From the cell containing the given text, extract its center point as [x, y] coordinate. 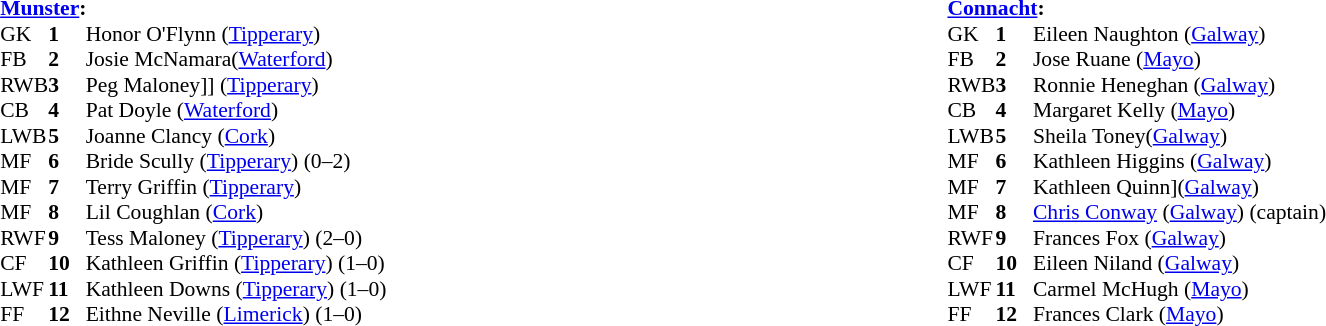
Kathleen Higgins (Galway) [1180, 161]
Peg Maloney]] (Tipperary) [236, 85]
Chris Conway (Galway) (captain) [1180, 213]
Terry Griffin (Tipperary) [236, 187]
Josie McNamara(Waterford) [236, 59]
Bride Scully (Tipperary) (0–2) [236, 161]
Margaret Kelly (Mayo) [1180, 111]
Kathleen Downs (Tipperary) (1–0) [236, 289]
Frances Fox (Galway) [1180, 238]
Carmel McHugh (Mayo) [1180, 289]
Honor O'Flynn (Tipperary) [236, 34]
Eileen Niland (Galway) [1180, 263]
Ronnie Heneghan (Galway) [1180, 85]
Kathleen Griffin (Tipperary) (1–0) [236, 263]
Joanne Clancy (Cork) [236, 136]
Jose Ruane (Mayo) [1180, 59]
Pat Doyle (Waterford) [236, 111]
Eileen Naughton (Galway) [1180, 34]
Tess Maloney (Tipperary) (2–0) [236, 238]
Lil Coughlan (Cork) [236, 213]
Kathleen Quinn](Galway) [1180, 187]
Sheila Toney(Galway) [1180, 136]
